Search for the cell housing the specified text and yield its [X, Y] center coordinate. 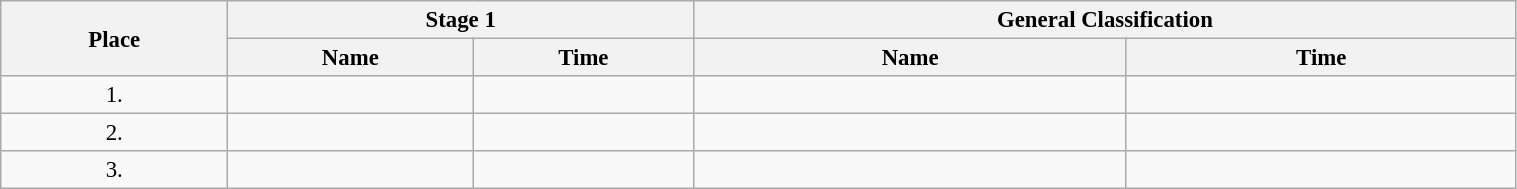
Place [114, 38]
Stage 1 [461, 20]
General Classification [1105, 20]
3. [114, 170]
2. [114, 133]
1. [114, 95]
